For the text-containing cell, return its midpoint in [x, y] coordinate format. 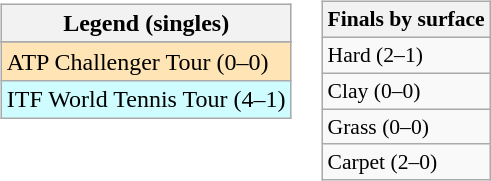
Grass (0–0) [406, 127]
Finals by surface [406, 20]
Clay (0–0) [406, 91]
Carpet (2–0) [406, 162]
ATP Challenger Tour (0–0) [146, 61]
ITF World Tennis Tour (4–1) [146, 99]
Legend (singles) [146, 23]
Hard (2–1) [406, 55]
